Pinpoint the cell where the given text exists, returning its [X, Y] midpoint coordinate. 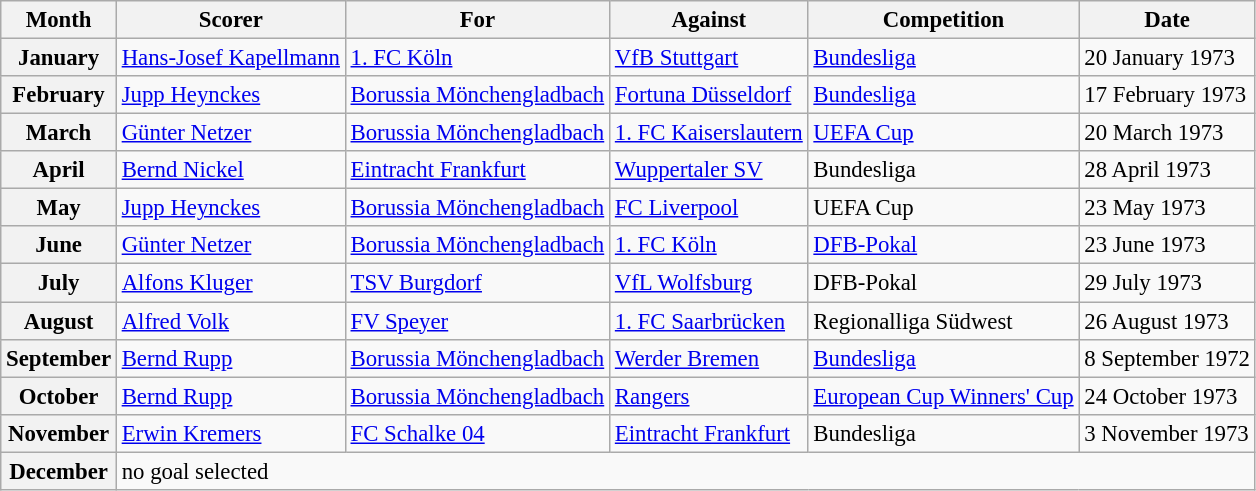
February [59, 95]
23 May 1973 [1167, 208]
VfB Stuttgart [710, 58]
28 April 1973 [1167, 170]
Erwin Kremers [230, 433]
Bernd Nickel [230, 170]
Rangers [710, 396]
September [59, 358]
May [59, 208]
Alfred Volk [230, 321]
January [59, 58]
August [59, 321]
FC Liverpool [710, 208]
1. FC Saarbrücken [710, 321]
November [59, 433]
June [59, 245]
17 February 1973 [1167, 95]
FC Schalke 04 [477, 433]
TSV Burgdorf [477, 283]
Regionalliga Südwest [944, 321]
European Cup Winners' Cup [944, 396]
3 November 1973 [1167, 433]
July [59, 283]
Month [59, 20]
April [59, 170]
Werder Bremen [710, 358]
Fortuna Düsseldorf [710, 95]
Date [1167, 20]
no goal selected [686, 471]
Hans-Josef Kapellmann [230, 58]
Competition [944, 20]
26 August 1973 [1167, 321]
Wuppertaler SV [710, 170]
October [59, 396]
Scorer [230, 20]
FV Speyer [477, 321]
23 June 1973 [1167, 245]
20 March 1973 [1167, 133]
For [477, 20]
29 July 1973 [1167, 283]
1. FC Kaiserslautern [710, 133]
8 September 1972 [1167, 358]
VfL Wolfsburg [710, 283]
Against [710, 20]
March [59, 133]
December [59, 471]
Alfons Kluger [230, 283]
24 October 1973 [1167, 396]
20 January 1973 [1167, 58]
